Provide the [x, y] coordinate of the cell's center where the given text is located.  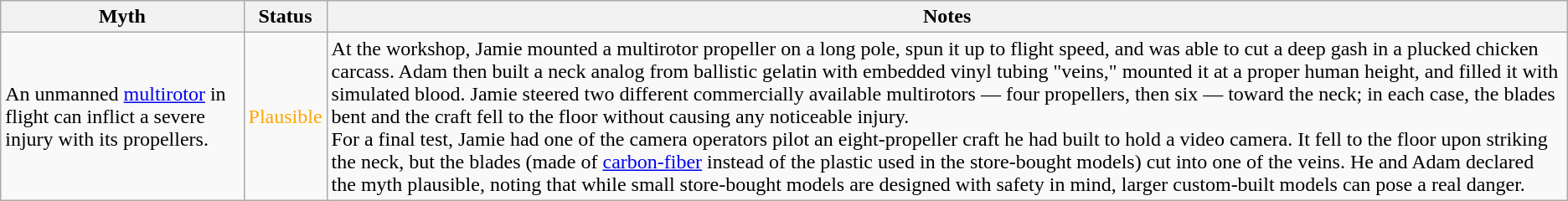
Notes [946, 17]
Plausible [285, 116]
Myth [122, 17]
Status [285, 17]
An unmanned multirotor in flight can inflict a severe injury with its propellers. [122, 116]
